Return [X, Y] of the center of cell containing provided text 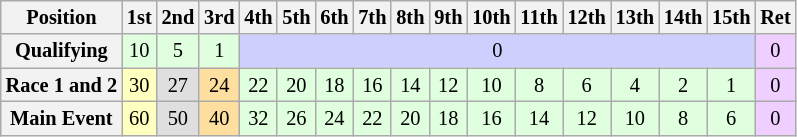
3rd [219, 17]
26 [296, 118]
11th [540, 17]
4 [635, 85]
60 [140, 118]
Qualifying [62, 51]
2nd [178, 17]
5 [178, 51]
7th [372, 17]
1st [140, 17]
15th [731, 17]
4th [258, 17]
Ret [775, 17]
2 [683, 85]
6th [334, 17]
Race 1 and 2 [62, 85]
Main Event [62, 118]
10th [491, 17]
Position [62, 17]
32 [258, 118]
5th [296, 17]
30 [140, 85]
9th [448, 17]
12th [587, 17]
50 [178, 118]
13th [635, 17]
8th [410, 17]
27 [178, 85]
40 [219, 118]
14th [683, 17]
